Return the (X, Y) coordinate for the center point of the cell that contains the specified text.  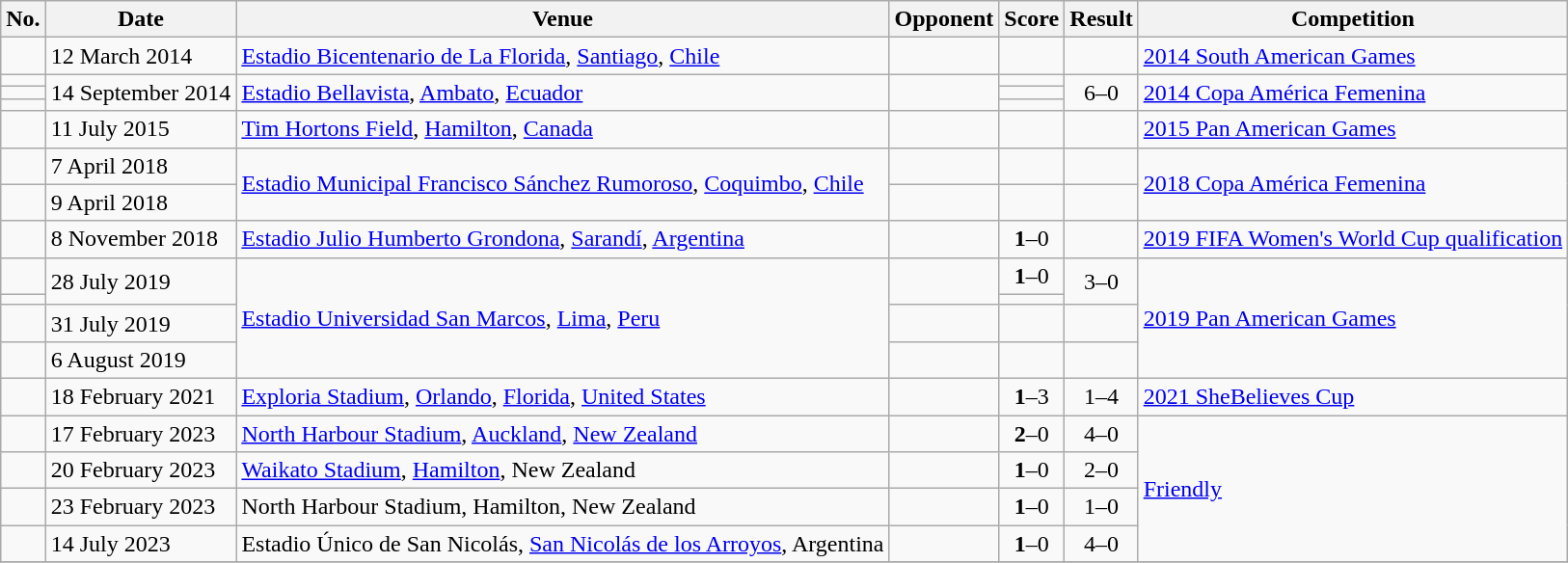
14 September 2014 (141, 93)
Estadio Único de San Nicolás, San Nicolás de los Arroyos, Argentina (563, 544)
Friendly (1353, 488)
1–4 (1101, 396)
18 February 2021 (141, 396)
Estadio Bellavista, Ambato, Ecuador (563, 93)
11 July 2015 (141, 129)
North Harbour Stadium, Hamilton, New Zealand (563, 507)
7 April 2018 (141, 166)
Venue (563, 19)
14 July 2023 (141, 544)
Waikato Stadium, Hamilton, New Zealand (563, 470)
20 February 2023 (141, 470)
31 July 2019 (141, 323)
2014 South American Games (1353, 56)
Estadio Municipal Francisco Sánchez Rumoroso, Coquimbo, Chile (563, 184)
North Harbour Stadium, Auckland, New Zealand (563, 433)
No. (23, 19)
2015 Pan American Games (1353, 129)
Estadio Universidad San Marcos, Lima, Peru (563, 318)
Tim Hortons Field, Hamilton, Canada (563, 129)
8 November 2018 (141, 239)
Exploria Stadium, Orlando, Florida, United States (563, 396)
Estadio Bicentenario de La Florida, Santiago, Chile (563, 56)
2014 Copa América Femenina (1353, 93)
6–0 (1101, 93)
6 August 2019 (141, 360)
1–3 (1032, 396)
Date (141, 19)
9 April 2018 (141, 202)
2018 Copa América Femenina (1353, 184)
23 February 2023 (141, 507)
Estadio Julio Humberto Grondona, Sarandí, Argentina (563, 239)
12 March 2014 (141, 56)
28 July 2019 (141, 281)
Score (1032, 19)
Competition (1353, 19)
3–0 (1101, 281)
2021 SheBelieves Cup (1353, 396)
Opponent (944, 19)
2019 Pan American Games (1353, 318)
17 February 2023 (141, 433)
Result (1101, 19)
2019 FIFA Women's World Cup qualification (1353, 239)
